Detect which cell encompasses the target text, then output its [X, Y] center coordinate. 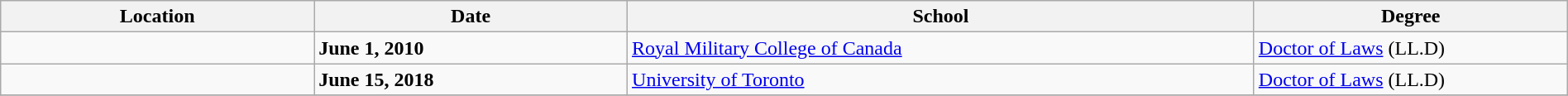
Royal Military College of Canada [941, 48]
Location [157, 17]
June 15, 2018 [471, 79]
Date [471, 17]
June 1, 2010 [471, 48]
Degree [1411, 17]
School [941, 17]
University of Toronto [941, 79]
